Scan for the cell matching the given text and deliver its (X, Y) coordinate at center. 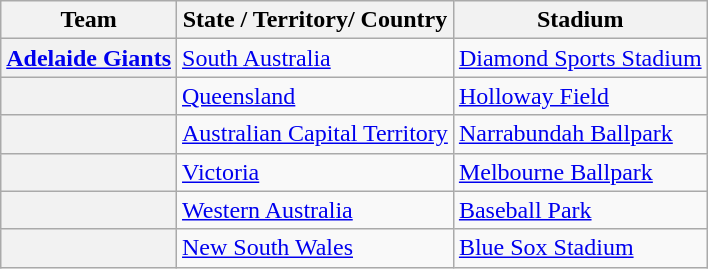
Victoria (316, 172)
Narrabundah Ballpark (580, 134)
Holloway Field (580, 96)
Blue Sox Stadium (580, 248)
Western Australia (316, 210)
State / Territory/ Country (316, 20)
Diamond Sports Stadium (580, 58)
Stadium (580, 20)
Australian Capital Territory (316, 134)
Team (89, 20)
Melbourne Ballpark (580, 172)
South Australia (316, 58)
Baseball Park (580, 210)
Queensland (316, 96)
New South Wales (316, 248)
Adelaide Giants (89, 58)
